Search for the cell housing the specified text and yield its [x, y] center coordinate. 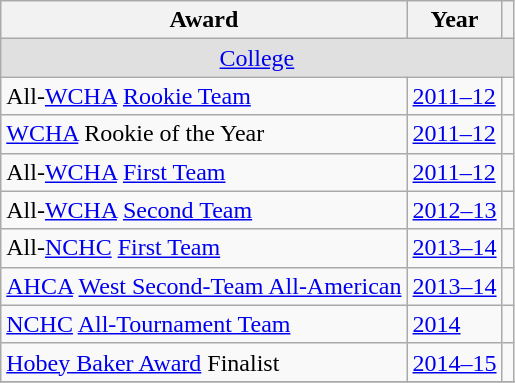
Hobey Baker Award Finalist [204, 362]
College [257, 58]
NCHC All-Tournament Team [204, 324]
All-NCHC First Team [204, 248]
2014–15 [454, 362]
2012–13 [454, 210]
AHCA West Second-Team All-American [204, 286]
WCHA Rookie of the Year [204, 134]
Award [204, 20]
All-WCHA Rookie Team [204, 96]
2014 [454, 324]
All-WCHA Second Team [204, 210]
All-WCHA First Team [204, 172]
Year [454, 20]
